Pinpoint the cell where the given text exists, returning its [x, y] midpoint coordinate. 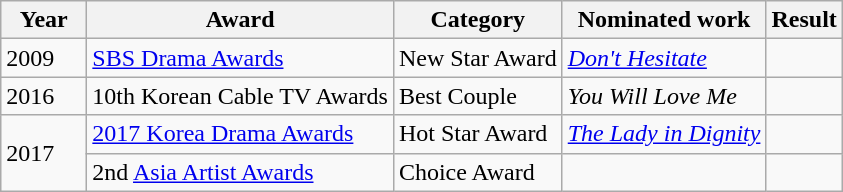
Choice Award [478, 172]
2017 Korea Drama Awards [240, 134]
Don't Hesitate [664, 58]
2017 [44, 153]
Result [804, 20]
Award [240, 20]
SBS Drama Awards [240, 58]
Hot Star Award [478, 134]
10th Korean Cable TV Awards [240, 96]
The Lady in Dignity [664, 134]
Nominated work [664, 20]
You Will Love Me [664, 96]
Best Couple [478, 96]
2009 [44, 58]
2016 [44, 96]
New Star Award [478, 58]
2nd Asia Artist Awards [240, 172]
Year [44, 20]
Category [478, 20]
